Locate the cell with the specified text and output its [X, Y] center coordinate. 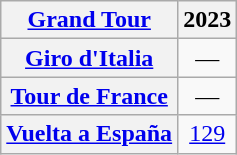
Vuelta a España [90, 134]
Giro d'Italia [90, 58]
2023 [208, 20]
Tour de France [90, 96]
Grand Tour [90, 20]
129 [208, 134]
